Output the [X, Y] coordinate of the center of the cell containing the given text.  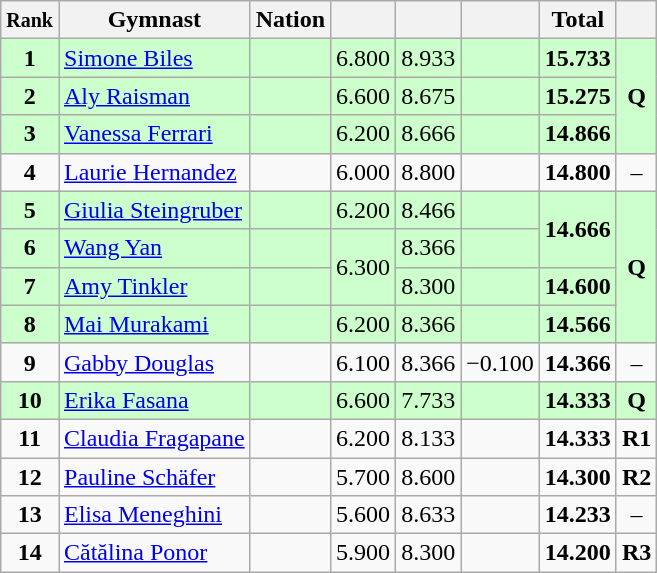
14.566 [578, 324]
8.466 [428, 210]
15.733 [578, 58]
6.300 [364, 267]
14.800 [578, 172]
6.000 [364, 172]
5.700 [364, 477]
Gabby Douglas [154, 362]
Aly Raisman [154, 96]
8.133 [428, 438]
8.933 [428, 58]
Elisa Meneghini [154, 515]
14.233 [578, 515]
8.666 [428, 134]
14.666 [578, 229]
Mai Murakami [154, 324]
8.600 [428, 477]
8.633 [428, 515]
14.300 [578, 477]
Laurie Hernandez [154, 172]
8.675 [428, 96]
14.200 [578, 553]
2 [30, 96]
Simone Biles [154, 58]
9 [30, 362]
6 [30, 248]
6.800 [364, 58]
10 [30, 400]
11 [30, 438]
Claudia Fragapane [154, 438]
Pauline Schäfer [154, 477]
Total [578, 20]
−0.100 [500, 362]
Gymnast [154, 20]
15.275 [578, 96]
Rank [30, 20]
5 [30, 210]
4 [30, 172]
7.733 [428, 400]
14.866 [578, 134]
13 [30, 515]
Giulia Steingruber [154, 210]
6.100 [364, 362]
8 [30, 324]
14.600 [578, 286]
Cătălina Ponor [154, 553]
R2 [636, 477]
3 [30, 134]
8.800 [428, 172]
Wang Yan [154, 248]
Nation [290, 20]
12 [30, 477]
R3 [636, 553]
1 [30, 58]
Vanessa Ferrari [154, 134]
Erika Fasana [154, 400]
Amy Tinkler [154, 286]
R1 [636, 438]
14 [30, 553]
5.600 [364, 515]
5.900 [364, 553]
14.366 [578, 362]
7 [30, 286]
